Determine the [X, Y] coordinate at the center of the cell enclosing the given text.  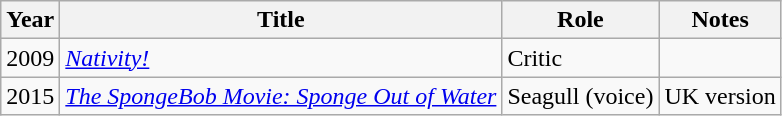
2015 [30, 96]
Nativity! [281, 58]
Seagull (voice) [580, 96]
Title [281, 20]
Critic [580, 58]
Role [580, 20]
Year [30, 20]
Notes [720, 20]
The SpongeBob Movie: Sponge Out of Water [281, 96]
2009 [30, 58]
UK version [720, 96]
